Return (x, y) of the center of cell containing provided text 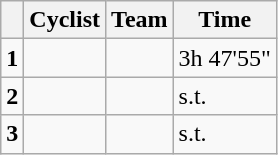
Time (224, 20)
3h 47'55" (224, 58)
Cyclist (65, 20)
Team (140, 20)
2 (12, 96)
3 (12, 134)
1 (12, 58)
